Pinpoint the cell where the given text exists, returning its (X, Y) midpoint coordinate. 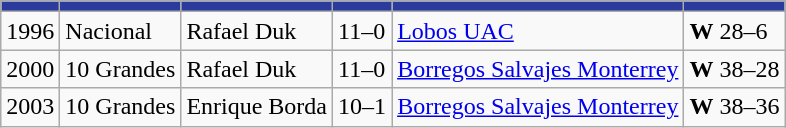
W 38–36 (734, 107)
Lobos UAC (538, 31)
1996 (30, 31)
W 28–6 (734, 31)
2003 (30, 107)
2000 (30, 69)
10–1 (362, 107)
W 38–28 (734, 69)
Nacional (120, 31)
Enrique Borda (257, 107)
